Extract the [x, y] coordinate from the center of the cell holding the provided text.  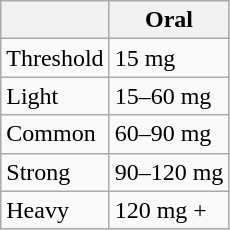
60–90 mg [169, 134]
15–60 mg [169, 96]
Heavy [55, 210]
Light [55, 96]
120 mg + [169, 210]
Strong [55, 172]
15 mg [169, 58]
Threshold [55, 58]
90–120 mg [169, 172]
Oral [169, 20]
Common [55, 134]
